Find where the given text appears and provide that cell's center as [X, Y] coordinate. 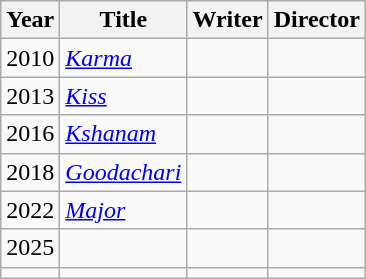
Kshanam [124, 134]
Karma [124, 58]
Major [124, 210]
Year [30, 20]
Director [316, 20]
2022 [30, 210]
2018 [30, 172]
2016 [30, 134]
2010 [30, 58]
2025 [30, 248]
Title [124, 20]
Goodachari [124, 172]
Kiss [124, 96]
2013 [30, 96]
Writer [228, 20]
